Scan for the cell matching the given text and deliver its (x, y) coordinate at center. 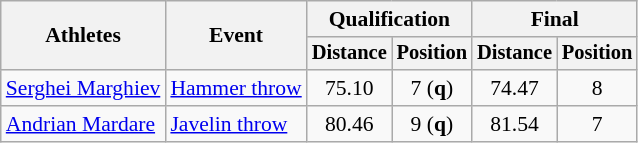
75.10 (350, 88)
Andrian Mardare (84, 124)
Athletes (84, 36)
80.46 (350, 124)
Javelin throw (236, 124)
7 (597, 124)
Hammer throw (236, 88)
8 (597, 88)
74.47 (514, 88)
Qualification (390, 19)
Serghei Marghiev (84, 88)
Event (236, 36)
81.54 (514, 124)
Final (554, 19)
9 (q) (432, 124)
7 (q) (432, 88)
